From the cell containing the given text, extract its center point as [x, y] coordinate. 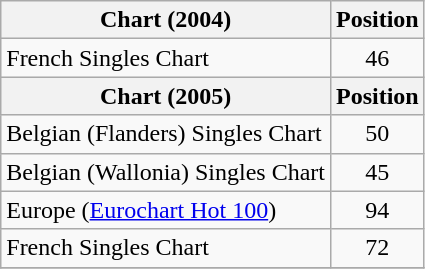
50 [377, 134]
46 [377, 58]
Europe (Eurochart Hot 100) [166, 210]
94 [377, 210]
72 [377, 248]
Chart (2004) [166, 20]
Belgian (Wallonia) Singles Chart [166, 172]
Chart (2005) [166, 96]
45 [377, 172]
Belgian (Flanders) Singles Chart [166, 134]
